Pinpoint the cell where the given text exists, returning its (X, Y) midpoint coordinate. 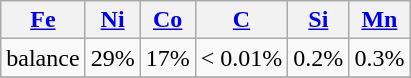
Si (318, 20)
balance (43, 58)
C (242, 20)
Fe (43, 20)
Mn (380, 20)
Ni (112, 20)
Co (168, 20)
< 0.01% (242, 58)
0.3% (380, 58)
17% (168, 58)
29% (112, 58)
0.2% (318, 58)
